Detect which cell encompasses the target text, then output its [X, Y] center coordinate. 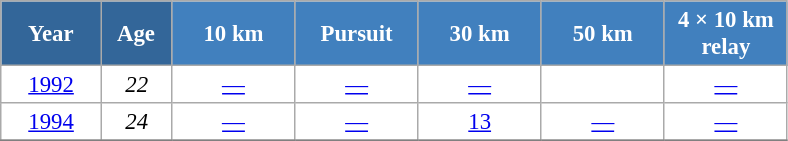
22 [136, 85]
4 × 10 km relay [726, 34]
Age [136, 34]
Year [52, 34]
10 km [234, 34]
30 km [480, 34]
13 [480, 122]
1994 [52, 122]
50 km [602, 34]
1992 [52, 85]
24 [136, 122]
Pursuit [356, 34]
